Provide the (X, Y) coordinate of the cell's center where the given text is located.  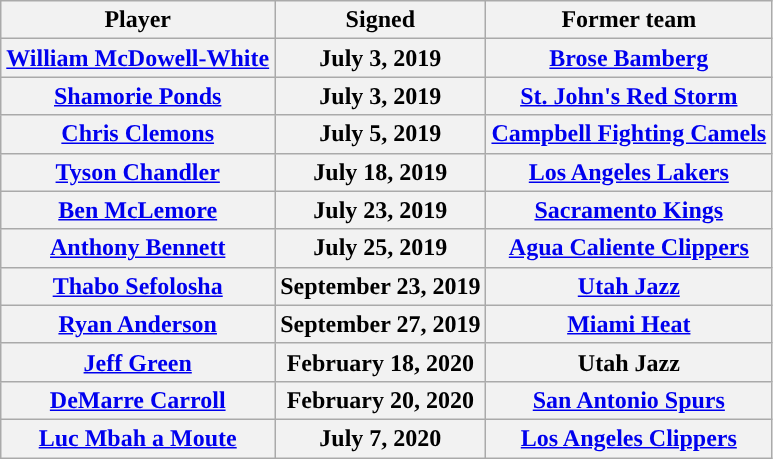
Chris Clemons (138, 134)
July 18, 2019 (380, 172)
February 20, 2020 (380, 400)
Anthony Bennett (138, 248)
Los Angeles Lakers (629, 172)
William McDowell-White (138, 58)
San Antonio Spurs (629, 400)
February 18, 2020 (380, 362)
Signed (380, 20)
July 25, 2019 (380, 248)
Campbell Fighting Camels (629, 134)
Player (138, 20)
September 27, 2019 (380, 324)
Miami Heat (629, 324)
Tyson Chandler (138, 172)
Former team (629, 20)
DeMarre Carroll (138, 400)
Ryan Anderson (138, 324)
Luc Mbah a Moute (138, 438)
Thabo Sefolosha (138, 286)
Shamorie Ponds (138, 96)
July 5, 2019 (380, 134)
St. John's Red Storm (629, 96)
September 23, 2019 (380, 286)
Brose Bamberg (629, 58)
July 23, 2019 (380, 210)
July 7, 2020 (380, 438)
Ben McLemore (138, 210)
Los Angeles Clippers (629, 438)
Sacramento Kings (629, 210)
Agua Caliente Clippers (629, 248)
Jeff Green (138, 362)
